Find where the given text appears and provide that cell's center as [X, Y] coordinate. 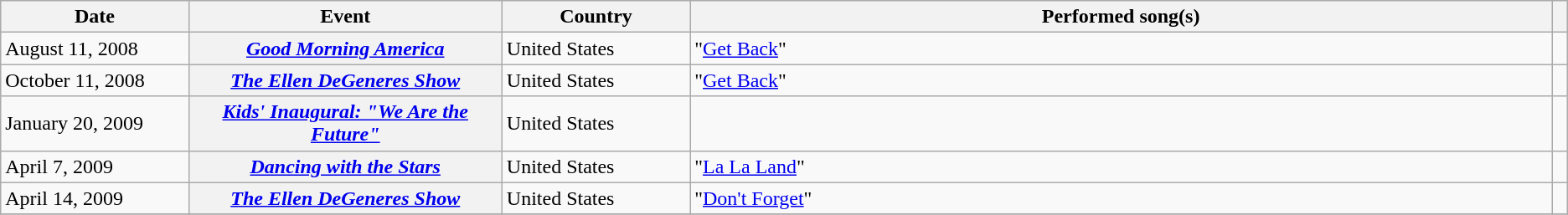
April 14, 2009 [95, 198]
Kids' Inaugural: "We Are the Future" [345, 124]
Performed song(s) [1121, 17]
"Don't Forget" [1121, 198]
January 20, 2009 [95, 124]
"La La Land" [1121, 166]
Date [95, 17]
Event [345, 17]
April 7, 2009 [95, 166]
Country [596, 17]
Dancing with the Stars [345, 166]
October 11, 2008 [95, 80]
Good Morning America [345, 49]
August 11, 2008 [95, 49]
